Identify which cell holds the provided text, then report its (x, y) central coordinate. 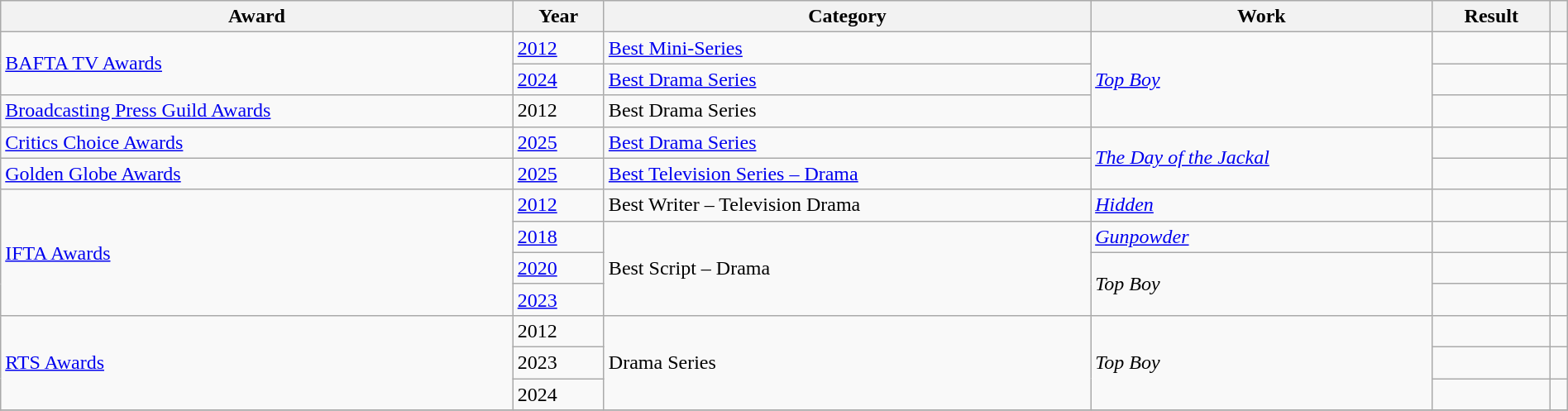
The Day of the Jackal (1262, 158)
Drama Series (847, 362)
Category (847, 17)
Golden Globe Awards (256, 174)
Work (1262, 17)
2020 (558, 268)
Award (256, 17)
Best Mini-Series (847, 48)
Year (558, 17)
Result (1491, 17)
Best Television Series – Drama (847, 174)
Best Script – Drama (847, 268)
Hidden (1262, 205)
Gunpowder (1262, 237)
RTS Awards (256, 362)
Critics Choice Awards (256, 142)
2018 (558, 237)
Broadcasting Press Guild Awards (256, 111)
BAFTA TV Awards (256, 64)
Best Writer – Television Drama (847, 205)
IFTA Awards (256, 252)
